Pinpoint the cell where the given text exists, returning its (x, y) midpoint coordinate. 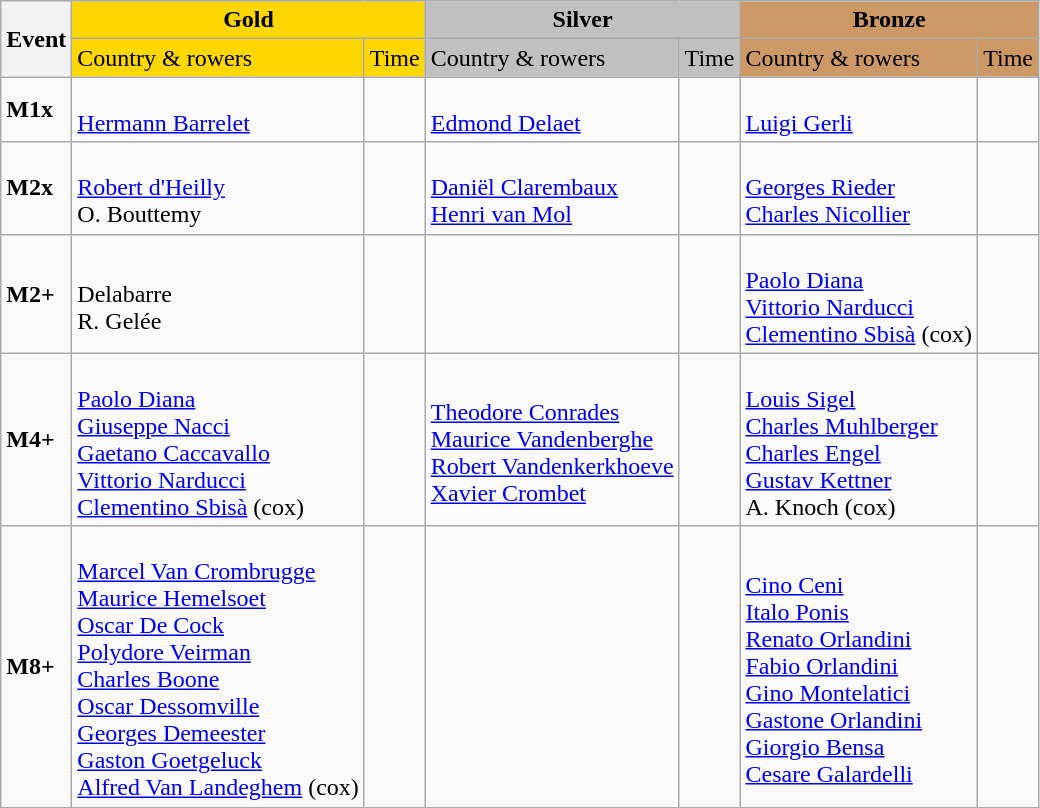
Gold (248, 20)
Paolo Diana Vittorio Narducci Clementino Sbisà (cox) (859, 294)
Hermann Barrelet (218, 110)
Theodore Conrades Maurice Vandenberghe Robert Vandenkerkhoeve Xavier Crombet (552, 440)
M4+ (36, 440)
Delabarre R. Gelée (218, 294)
Robert d'Heilly O. Bouttemy (218, 188)
M1x (36, 110)
Bronze (890, 20)
Edmond Delaet (552, 110)
M2+ (36, 294)
Paolo Diana Giuseppe Nacci Gaetano Caccavallo Vittorio Narducci Clementino Sbisà (cox) (218, 440)
Georges Rieder Charles Nicollier (859, 188)
Daniël Clarembaux Henri van Mol (552, 188)
M2x (36, 188)
Silver (582, 20)
Luigi Gerli (859, 110)
M8+ (36, 666)
Event (36, 39)
Cino Ceni Italo Ponis Renato Orlandini Fabio Orlandini Gino Montelatici Gastone Orlandini Giorgio Bensa Cesare Galardelli (859, 666)
Louis Sigel Charles Muhlberger Charles Engel Gustav Kettner A. Knoch (cox) (859, 440)
